Return [x, y] of the center of cell containing provided text 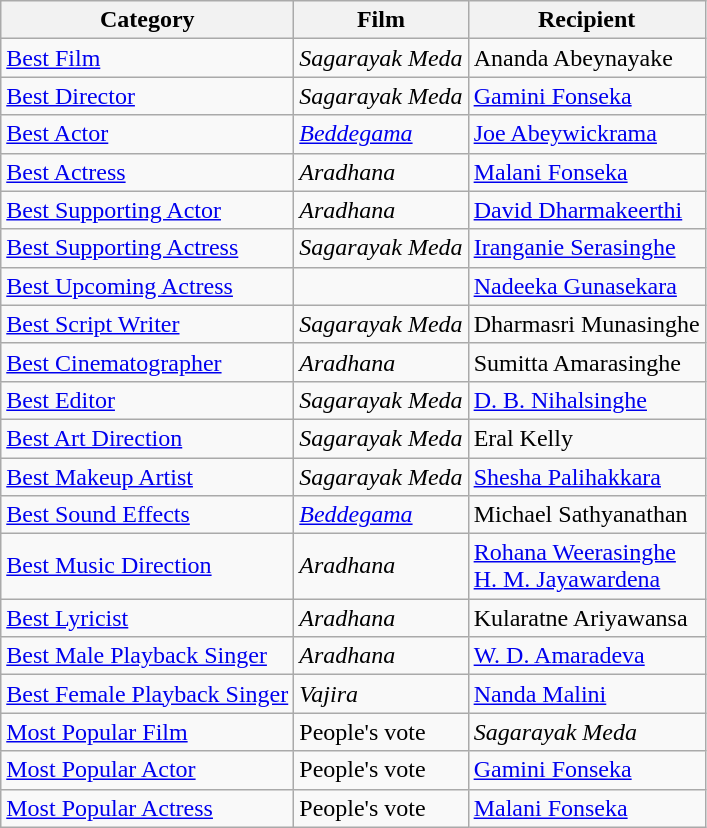
Most Popular Actress [148, 808]
D. B. Nihalsinghe [586, 400]
Best Actress [148, 172]
Iranganie Serasinghe [586, 248]
Nanda Malini [586, 694]
Category [148, 20]
Best Sound Effects [148, 515]
Eral Kelly [586, 438]
Recipient [586, 20]
Most Popular Film [148, 732]
David Dharmakeerthi [586, 210]
Best Editor [148, 400]
Kularatne Ariyawansa [586, 618]
Best Supporting Actress [148, 248]
Vajira [381, 694]
Best Music Direction [148, 566]
Nadeeka Gunasekara [586, 286]
Rohana WeerasingheH. M. Jayawardena [586, 566]
Best Female Playback Singer [148, 694]
Best Cinematographer [148, 362]
Most Popular Actor [148, 770]
Best Actor [148, 134]
Ananda Abeynayake [586, 58]
Best Lyricist [148, 618]
Sumitta Amarasinghe [586, 362]
Best Upcoming Actress [148, 286]
Dharmasri Munasinghe [586, 324]
Best Male Playback Singer [148, 656]
Best Script Writer [148, 324]
Shesha Palihakkara [586, 477]
Film [381, 20]
Best Art Direction [148, 438]
Best Film [148, 58]
Michael Sathyanathan [586, 515]
Best Makeup Artist [148, 477]
Best Director [148, 96]
Best Supporting Actor [148, 210]
Joe Abeywickrama [586, 134]
W. D. Amaradeva [586, 656]
